Extract the [X, Y] coordinate from the center of the cell holding the provided text.  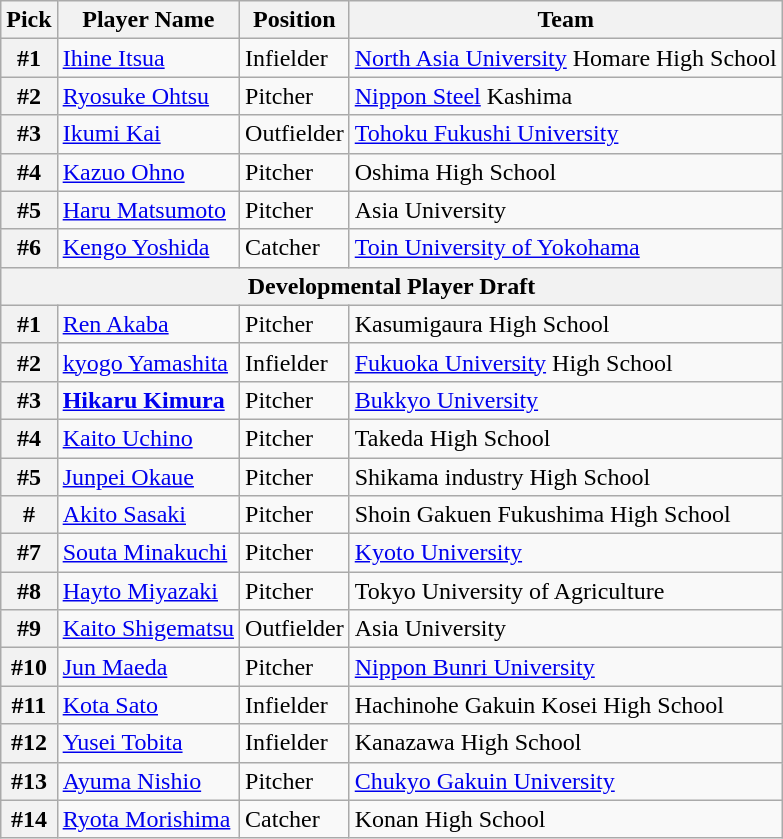
North Asia University Homare High School [566, 58]
#12 [29, 743]
Akito Sasaki [148, 515]
Hachinohe Gakuin Kosei High School [566, 705]
Kota Sato [148, 705]
Oshima High School [566, 172]
Toin University of Yokohama [566, 248]
Yusei Tobita [148, 743]
Kyoto University [566, 553]
Kazuo Ohno [148, 172]
Developmental Player Draft [392, 286]
Ihine Itsua [148, 58]
# [29, 515]
#13 [29, 781]
Shoin Gakuen Fukushima High School [566, 515]
#8 [29, 591]
#10 [29, 667]
Hikaru Kimura [148, 400]
Ayuma Nishio [148, 781]
Pick [29, 20]
Kanazawa High School [566, 743]
Haru Matsumoto [148, 210]
#7 [29, 553]
Chukyo Gakuin University [566, 781]
Ren Akaba [148, 324]
Bukkyo University [566, 400]
Takeda High School [566, 438]
Junpei Okaue [148, 477]
Team [566, 20]
#6 [29, 248]
Fukuoka University High School [566, 362]
Nippon Bunri University [566, 667]
Player Name [148, 20]
Tohoku Fukushi University [566, 134]
#11 [29, 705]
Ryosuke Ohtsu [148, 96]
Jun Maeda [148, 667]
Position [295, 20]
kyogo Yamashita [148, 362]
Konan High School [566, 819]
Kaito Shigematsu [148, 629]
Hayto Miyazaki [148, 591]
Shikama industry High School [566, 477]
Tokyo University of Agriculture [566, 591]
#14 [29, 819]
Kasumigaura High School [566, 324]
Nippon Steel Kashima [566, 96]
#9 [29, 629]
Kengo Yoshida [148, 248]
Souta Minakuchi [148, 553]
Ikumi Kai [148, 134]
Kaito Uchino [148, 438]
Ryota Morishima [148, 819]
